Scan for the cell matching the given text and deliver its [x, y] coordinate at center. 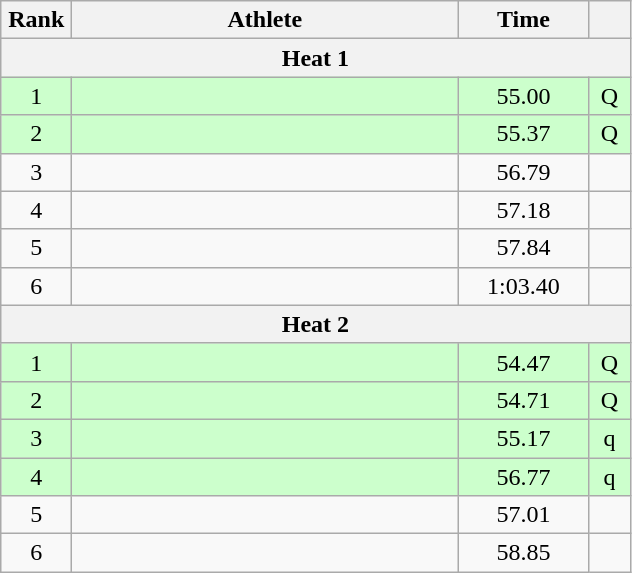
Heat 1 [316, 58]
57.84 [524, 248]
55.37 [524, 134]
54.71 [524, 400]
Time [524, 20]
Heat 2 [316, 324]
56.77 [524, 477]
1:03.40 [524, 286]
54.47 [524, 362]
Rank [36, 20]
58.85 [524, 553]
57.01 [524, 515]
57.18 [524, 210]
56.79 [524, 172]
55.00 [524, 96]
Athlete [265, 20]
55.17 [524, 438]
